Provide the [x, y] coordinate of the cell's center where the given text is located.  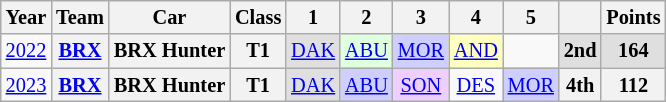
Points [633, 17]
Team [80, 17]
2023 [26, 85]
DES [476, 85]
5 [531, 17]
2 [366, 17]
164 [633, 51]
Year [26, 17]
4th [580, 85]
1 [313, 17]
2022 [26, 51]
Car [170, 17]
4 [476, 17]
112 [633, 85]
2nd [580, 51]
SON [421, 85]
Class [258, 17]
3 [421, 17]
AND [476, 51]
